Search for the cell housing the specified text and yield its (x, y) center coordinate. 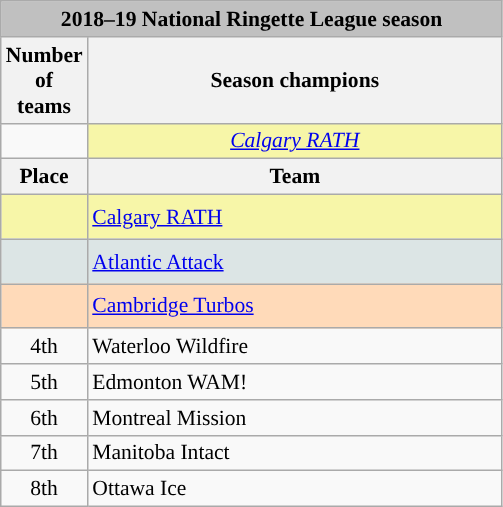
7th (44, 453)
Edmonton WAM! (294, 382)
Cambridge Turbos (294, 306)
Number of teams (44, 80)
Manitoba Intact (294, 453)
Ottawa Ice (294, 489)
Team (294, 177)
4th (44, 347)
Montreal Mission (294, 418)
5th (44, 382)
8th (44, 489)
6th (44, 418)
Season champions (294, 80)
2018–19 National Ringette League season (252, 19)
Waterloo Wildfire (294, 347)
Atlantic Attack (294, 262)
Place (44, 177)
